Extract the [X, Y] coordinate from the center of the cell holding the provided text.  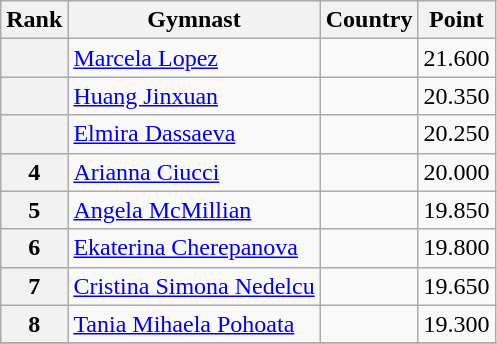
20.000 [456, 172]
Angela McMillian [194, 210]
Elmira Dassaeva [194, 134]
20.250 [456, 134]
Ekaterina Cherepanova [194, 248]
19.650 [456, 286]
8 [34, 324]
4 [34, 172]
Rank [34, 20]
21.600 [456, 58]
Gymnast [194, 20]
19.850 [456, 210]
19.800 [456, 248]
Country [369, 20]
Tania Mihaela Pohoata [194, 324]
5 [34, 210]
Point [456, 20]
Huang Jinxuan [194, 96]
19.300 [456, 324]
Cristina Simona Nedelcu [194, 286]
6 [34, 248]
Marcela Lopez [194, 58]
Arianna Ciucci [194, 172]
7 [34, 286]
20.350 [456, 96]
